Return (x, y) of the center of cell containing provided text 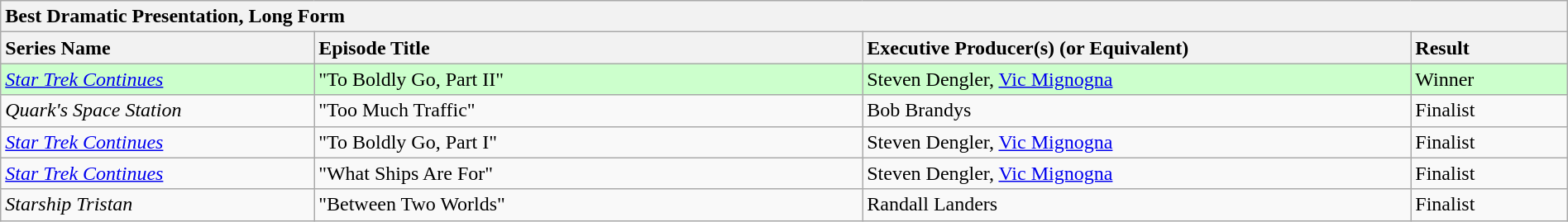
Series Name (157, 48)
"To Boldly Go, Part II" (589, 79)
"What Ships Are For" (589, 173)
Randall Landers (1136, 205)
"To Boldly Go, Part I" (589, 142)
Quark's Space Station (157, 111)
Best Dramatic Presentation, Long Form (784, 17)
"Between Two Worlds" (589, 205)
Result (1489, 48)
"Too Much Traffic" (589, 111)
Episode Title (589, 48)
Bob Brandys (1136, 111)
Winner (1489, 79)
Starship Tristan (157, 205)
Executive Producer(s) (or Equivalent) (1136, 48)
